Capture the cell that displays the provided text and extract its [x, y] central coordinate. 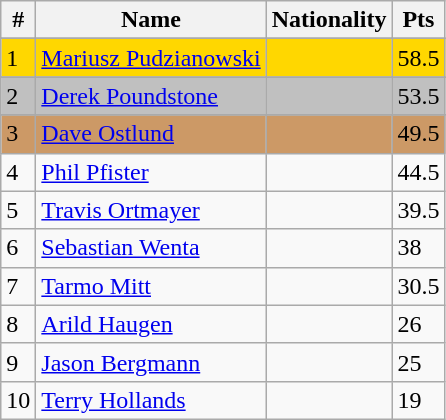
8 [18, 324]
7 [18, 286]
53.5 [418, 96]
44.5 [418, 172]
3 [18, 134]
Arild Haugen [151, 324]
6 [18, 248]
19 [418, 400]
Dave Ostlund [151, 134]
38 [418, 248]
2 [18, 96]
10 [18, 400]
26 [418, 324]
5 [18, 210]
Jason Bergmann [151, 362]
25 [418, 362]
Travis Ortmayer [151, 210]
Phil Pfister [151, 172]
Nationality [329, 20]
# [18, 20]
Tarmo Mitt [151, 286]
Derek Poundstone [151, 96]
1 [18, 58]
9 [18, 362]
30.5 [418, 286]
Sebastian Wenta [151, 248]
4 [18, 172]
Pts [418, 20]
39.5 [418, 210]
58.5 [418, 58]
Name [151, 20]
49.5 [418, 134]
Mariusz Pudzianowski [151, 58]
Terry Hollands [151, 400]
